Determine the [x, y] coordinate at the center of the cell enclosing the given text.  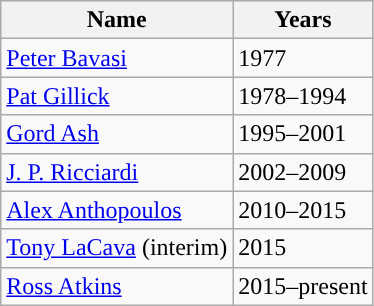
1977 [303, 58]
Gord Ash [117, 134]
2015–present [303, 286]
J. P. Ricciardi [117, 172]
Pat Gillick [117, 96]
Tony LaCava (interim) [117, 248]
Alex Anthopoulos [117, 210]
Peter Bavasi [117, 58]
2002–2009 [303, 172]
2010–2015 [303, 210]
Years [303, 20]
Name [117, 20]
Ross Atkins [117, 286]
1995–2001 [303, 134]
1978–1994 [303, 96]
2015 [303, 248]
